Extract the (x, y) coordinate from the center of the cell holding the provided text.  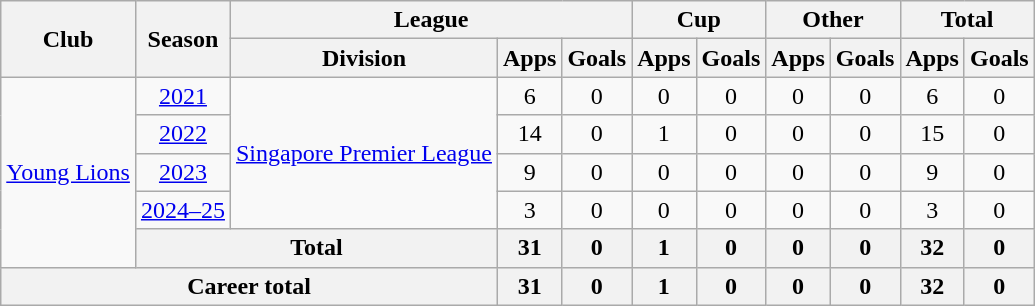
14 (529, 134)
2022 (182, 134)
Division (364, 58)
2024–25 (182, 210)
Career total (250, 286)
2023 (182, 172)
Club (68, 39)
2021 (182, 96)
Season (182, 39)
15 (932, 134)
Other (833, 20)
Singapore Premier League (364, 153)
Cup (699, 20)
League (430, 20)
Young Lions (68, 172)
